Determine the [x, y] coordinate at the center of the cell enclosing the given text.  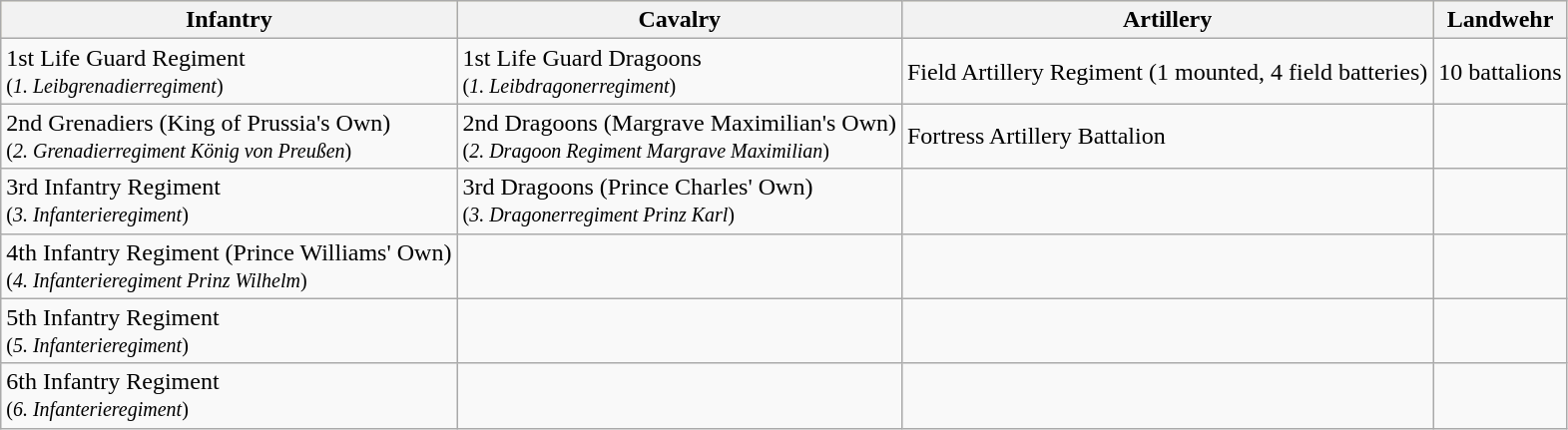
2nd Grenadiers (King of Prussia's Own)(2. Grenadierregiment König von Preußen) [230, 136]
Fortress Artillery Battalion [1167, 136]
Infantry [230, 20]
Field Artillery Regiment (1 mounted, 4 field batteries) [1167, 72]
Artillery [1167, 20]
10 battalions [1500, 72]
4th Infantry Regiment (Prince Williams' Own)(4. Infanterieregiment Prinz Wilhelm) [230, 265]
3rd Infantry Regiment(3. Infanterieregiment) [230, 202]
1st Life Guard Regiment(1. Leibgrenadierregiment) [230, 72]
6th Infantry Regiment(6. Infanterieregiment) [230, 395]
1st Life Guard Dragoons(1. Leibdragonerregiment) [680, 72]
5th Infantry Regiment(5. Infanterieregiment) [230, 331]
3rd Dragoons (Prince Charles' Own)(3. Dragonerregiment Prinz Karl) [680, 202]
Landwehr [1500, 20]
Cavalry [680, 20]
2nd Dragoons (Margrave Maximilian's Own)(2. Dragoon Regiment Margrave Maximilian) [680, 136]
